Identify which cell holds the provided text, then report its (X, Y) central coordinate. 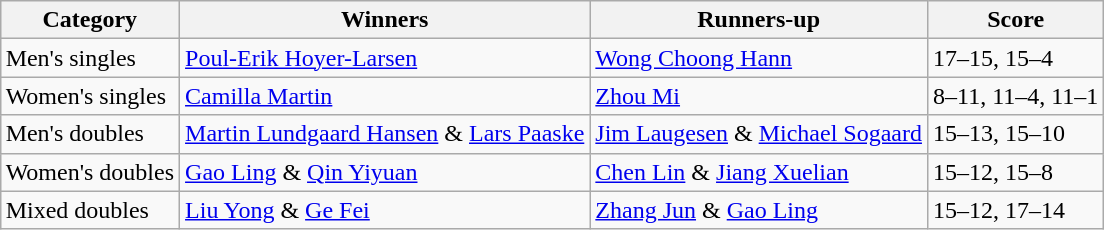
15–12, 17–14 (1015, 210)
17–15, 15–4 (1015, 58)
Zhou Mi (759, 96)
Category (90, 20)
Camilla Martin (385, 96)
Men's doubles (90, 134)
Runners-up (759, 20)
Men's singles (90, 58)
Women's doubles (90, 172)
15–13, 15–10 (1015, 134)
Liu Yong & Ge Fei (385, 210)
Score (1015, 20)
Mixed doubles (90, 210)
Jim Laugesen & Michael Sogaard (759, 134)
15–12, 15–8 (1015, 172)
Martin Lundgaard Hansen & Lars Paaske (385, 134)
8–11, 11–4, 11–1 (1015, 96)
Women's singles (90, 96)
Wong Choong Hann (759, 58)
Winners (385, 20)
Chen Lin & Jiang Xuelian (759, 172)
Poul-Erik Hoyer-Larsen (385, 58)
Zhang Jun & Gao Ling (759, 210)
Gao Ling & Qin Yiyuan (385, 172)
